Locate the cell with the specified text and output its [x, y] center coordinate. 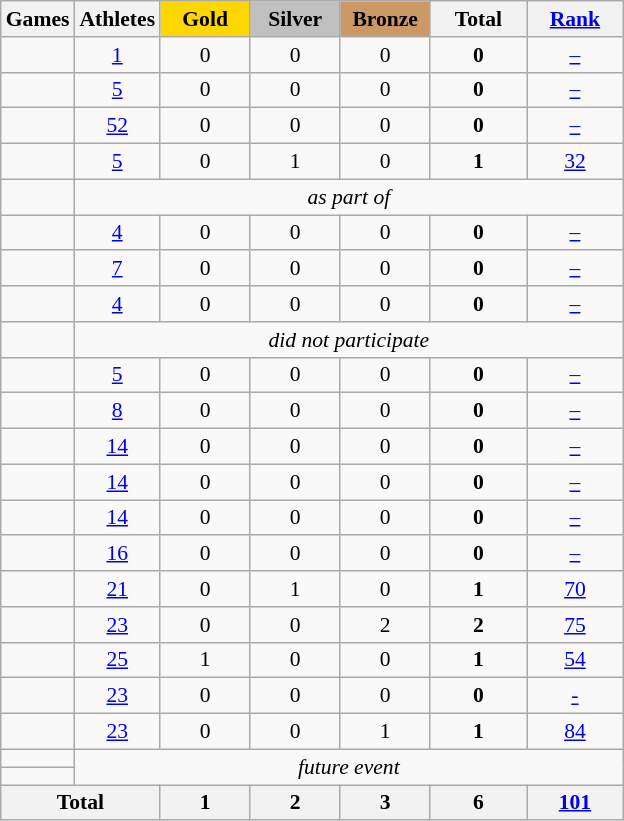
Rank [576, 19]
8 [117, 411]
84 [576, 732]
as part of [348, 197]
16 [117, 554]
future event [348, 767]
- [576, 696]
Gold [205, 19]
3 [385, 803]
52 [117, 126]
54 [576, 660]
70 [576, 589]
32 [576, 162]
6 [478, 803]
Games [38, 19]
Bronze [385, 19]
did not participate [348, 340]
Silver [295, 19]
21 [117, 589]
25 [117, 660]
7 [117, 269]
75 [576, 625]
Athletes [117, 19]
101 [576, 803]
